Search for the cell housing the specified text and yield its (X, Y) center coordinate. 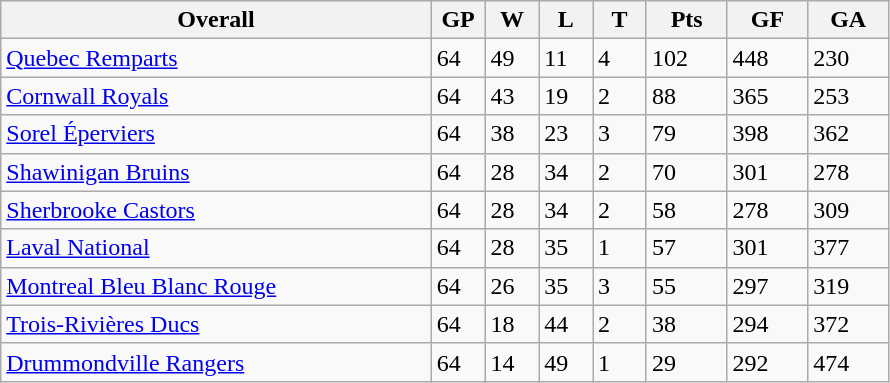
18 (512, 324)
Pts (686, 20)
57 (686, 248)
398 (768, 134)
448 (768, 58)
79 (686, 134)
GF (768, 20)
Drummondville Rangers (216, 362)
319 (848, 286)
102 (686, 58)
Quebec Remparts (216, 58)
23 (566, 134)
T (620, 20)
Shawinigan Bruins (216, 172)
26 (512, 286)
292 (768, 362)
294 (768, 324)
11 (566, 58)
230 (848, 58)
29 (686, 362)
L (566, 20)
253 (848, 96)
19 (566, 96)
Sherbrooke Castors (216, 210)
Laval National (216, 248)
GA (848, 20)
W (512, 20)
474 (848, 362)
58 (686, 210)
55 (686, 286)
44 (566, 324)
Trois-Rivières Ducs (216, 324)
Montreal Bleu Blanc Rouge (216, 286)
Overall (216, 20)
Sorel Éperviers (216, 134)
Cornwall Royals (216, 96)
14 (512, 362)
377 (848, 248)
43 (512, 96)
4 (620, 58)
70 (686, 172)
88 (686, 96)
362 (848, 134)
309 (848, 210)
297 (768, 286)
372 (848, 324)
365 (768, 96)
GP (458, 20)
